Identify which cell holds the provided text, then report its (x, y) central coordinate. 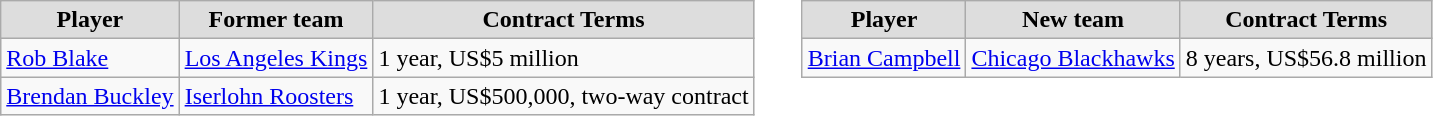
1 year, US$500,000, two-way contract (564, 96)
1 year, US$5 million (564, 58)
Iserlohn Roosters (276, 96)
Los Angeles Kings (276, 58)
Brendan Buckley (90, 96)
8 years, US$56.8 million (1306, 58)
Brian Campbell (884, 58)
Chicago Blackhawks (1073, 58)
Former team (276, 20)
New team (1073, 20)
Rob Blake (90, 58)
